Capture the cell that displays the provided text and extract its (X, Y) central coordinate. 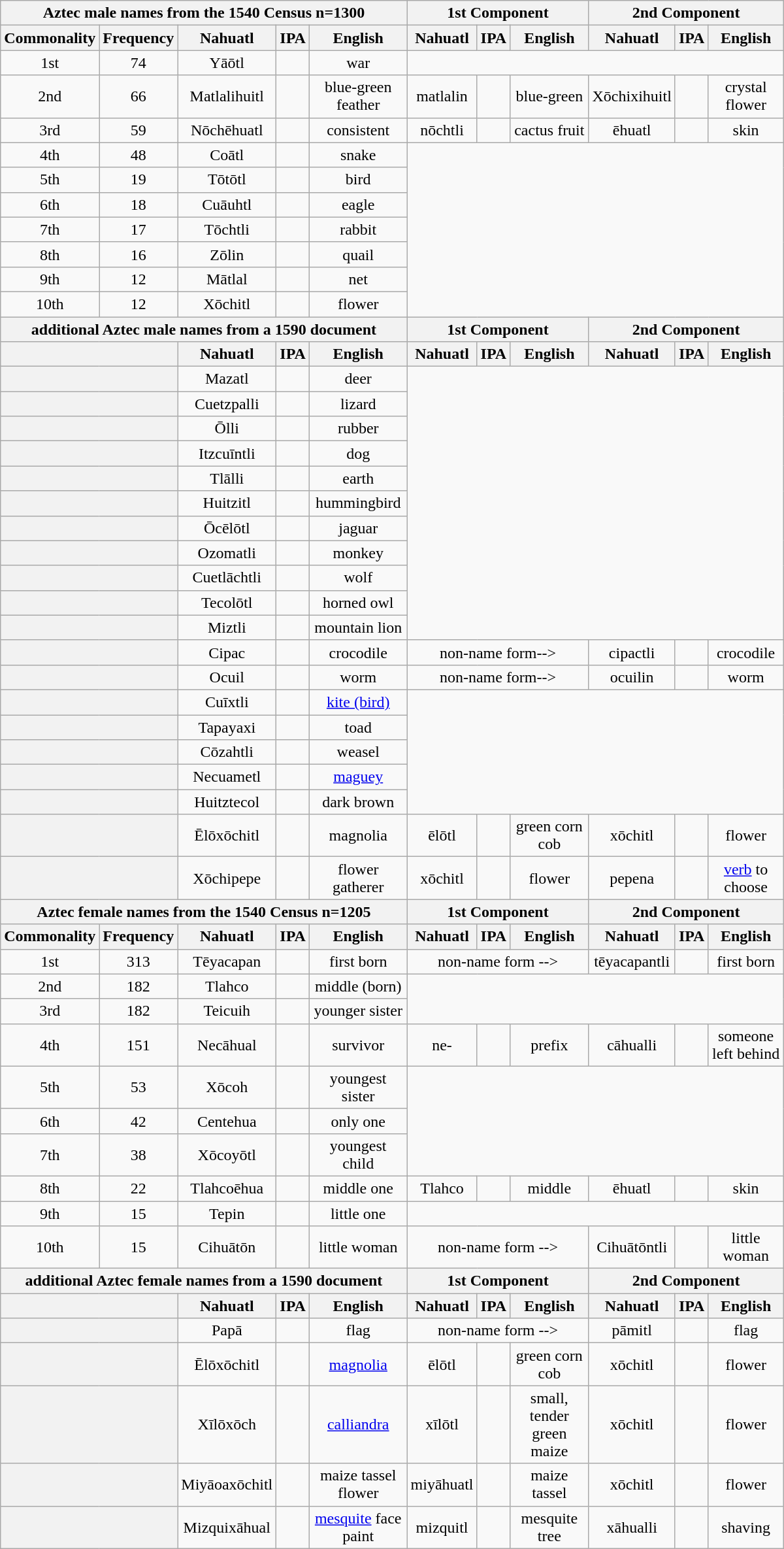
Cuetlāchtli (227, 578)
consistent (358, 130)
crystal flower (746, 97)
survivor (358, 1044)
Aztec female names from the 1540 Census n=1205 (204, 912)
16 (139, 254)
youngest child (358, 1154)
miyāhuatl (442, 1485)
Cihuātōntli (632, 1247)
xīlōtl (442, 1425)
Necuametl (227, 777)
Papā (227, 1331)
calliandra (358, 1425)
Tepin (227, 1214)
middle one (358, 1188)
deer (358, 379)
Miztli (227, 627)
middle (549, 1188)
Ōcēlōtl (227, 528)
hummingbird (358, 503)
bird (358, 180)
additional Aztec male names from a 1590 document (204, 329)
blue-green (549, 97)
maize tassel flower (358, 1485)
Cihuātōn (227, 1247)
Cuīxtli (227, 702)
youngest sister (358, 1088)
Miyāoaxōchitl (227, 1485)
Centehua (227, 1121)
Tlahcoēhua (227, 1188)
48 (139, 155)
Tōtōtl (227, 180)
38 (139, 1154)
Xōcoyōtl (227, 1154)
Yāōtl (227, 63)
Tapayaxi (227, 727)
Cōzahtli (227, 752)
dog (358, 454)
wolf (358, 578)
verb to choose (746, 878)
Ocuil (227, 677)
mizquitl (442, 1527)
monkey (358, 553)
maguey (358, 777)
ne- (442, 1044)
Zōlin (227, 254)
Tēyacapan (227, 961)
rubber (358, 429)
Cipac (227, 652)
Mātlal (227, 279)
cipactli (632, 652)
mesquite tree (549, 1527)
Itzcuīntli (227, 454)
Xōchitl (227, 304)
lizard (358, 404)
net (358, 279)
quail (358, 254)
18 (139, 205)
Nōchēhuatl (227, 130)
eagle (358, 205)
ocuilin (632, 677)
Xōcoh (227, 1088)
313 (139, 961)
small, tender green maize (549, 1425)
59 (139, 130)
Ozomatli (227, 553)
matlalin (442, 97)
Xōchixihuitl (632, 97)
only one (358, 1121)
maize tassel (549, 1485)
Coātl (227, 155)
Necāhual (227, 1044)
Matlalihuitl (227, 97)
Mizquixāhual (227, 1527)
war (358, 63)
cactus fruit (549, 130)
Ōlli (227, 429)
shaving (746, 1527)
74 (139, 63)
Aztec male names from the 1540 Census n=1300 (204, 13)
dark brown (358, 802)
mountain lion (358, 627)
weasel (358, 752)
42 (139, 1121)
Xīlōxōch (227, 1425)
53 (139, 1088)
Teicuih (227, 1011)
horned owl (358, 603)
kite (bird) (358, 702)
xāhualli (632, 1527)
Tōchtli (227, 229)
younger sister (358, 1011)
toad (358, 727)
little one (358, 1214)
22 (139, 1188)
earth (358, 478)
tēyacapantli (632, 961)
nōchtli (442, 130)
additional Aztec female names from a 1590 document (204, 1281)
Xōchipepe (227, 878)
snake (358, 155)
Mazatl (227, 379)
Cuetzpalli (227, 404)
flower gatherer (358, 878)
middle (born) (358, 986)
mesquite face paint (358, 1527)
Cuāuhtl (227, 205)
someone left behind (746, 1044)
cāhualli (632, 1044)
17 (139, 229)
19 (139, 180)
151 (139, 1044)
Huitztecol (227, 802)
Huitzitl (227, 503)
Tlālli (227, 478)
pepena (632, 878)
Tecolōtl (227, 603)
jaguar (358, 528)
pāmitl (632, 1331)
66 (139, 97)
blue-green feather (358, 97)
prefix (549, 1044)
rabbit (358, 229)
